Output the [x, y] coordinate of the center of the cell containing the given text.  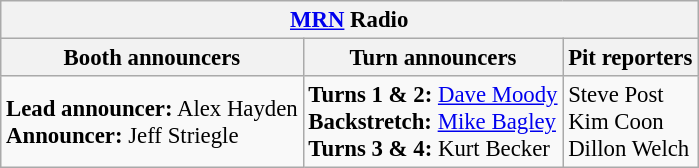
Lead announcer: Alex HaydenAnnouncer: Jeff Striegle [152, 122]
Turns 1 & 2: Dave MoodyBackstretch: Mike BagleyTurns 3 & 4: Kurt Becker [433, 122]
Steve PostKim CoonDillon Welch [630, 122]
Booth announcers [152, 58]
MRN Radio [350, 20]
Turn announcers [433, 58]
Pit reporters [630, 58]
